For the text-containing cell, return its midpoint in [X, Y] coordinate format. 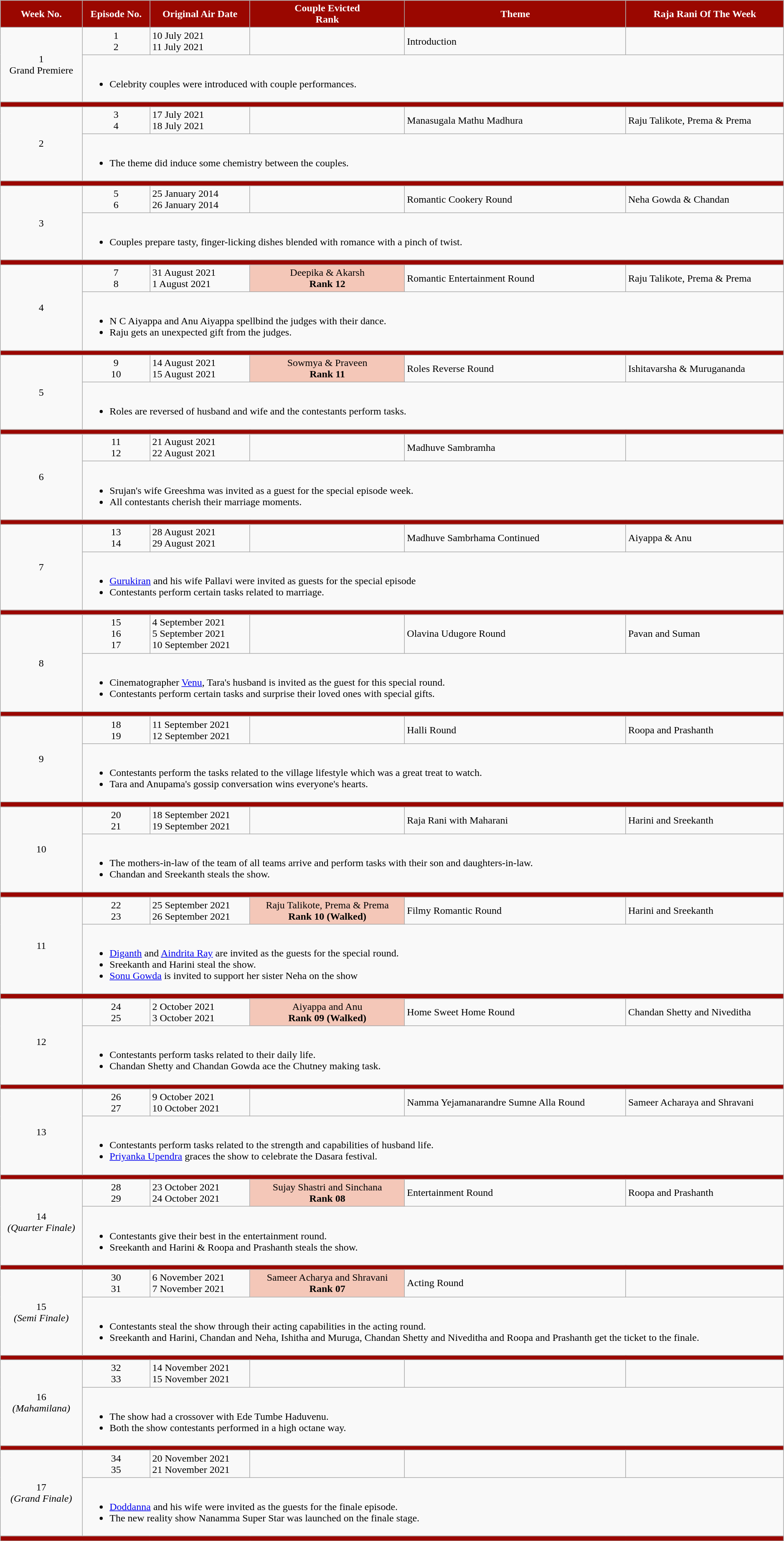
Entertainment Round [515, 1193]
18 September 202119 September 2021 [200, 820]
Contestants give their best in the entertainment round.Sreekanth and Harini & Roopa and Prashanth steals the show. [433, 1236]
The theme did induce some chemistry between the couples. [433, 157]
Sowmya & Praveen Rank 11 [327, 369]
11 September 202112 September 2021 [200, 730]
3031 [116, 1283]
N C Aiyappa and Anu Aiyappa spellbind the judges with their dance.Raju gets an unexpected gift from the judges. [433, 321]
Doddanna and his wife were invited as the guests for the finale episode.The new reality show Nanamma Super Star was launched on the finale stage. [433, 1507]
Original Air Date [200, 14]
34 [116, 120]
21 August 2021 22 August 2021 [200, 448]
Theme [515, 14]
2425 [116, 1012]
2021 [116, 820]
Introduction [515, 41]
Raju Talikote, Prema & Prema Rank 10 (Walked) [327, 911]
6 [41, 477]
14 November 202115 November 2021 [200, 1374]
9 [41, 759]
Week No. [41, 14]
31 August 20211 August 2021 [200, 278]
Couples prepare tasty, finger-licking dishes blended with romance with a pinch of twist. [433, 236]
1 2 [116, 41]
1819 [116, 730]
2 October 20213 October 2021 [200, 1012]
Filmy Romantic Round [515, 911]
4 September 20215 September 202110 September 2021 [200, 634]
Namma Yejamanarandre Sumne Alla Round [515, 1102]
Aiyappa & Anu [705, 538]
9 October 202110 October 2021 [200, 1102]
Ishitavarsha & Murugananda [705, 369]
The show had a crossover with Ede Tumbe Haduvenu.Both the show contestants performed in a high octane way. [433, 1416]
14(Quarter Finale) [41, 1222]
Sameer Acharya and Shravani Rank 07 [327, 1283]
6 November 20217 November 2021 [200, 1283]
11 [41, 946]
Halli Round [515, 730]
17(Grand Finale) [41, 1493]
5 [41, 392]
The mothers-in-law of the team of all teams arrive and perform tasks with their son and daughters-in-law.Chandan and Sreekanth steals the show. [433, 863]
2 [41, 144]
Celebrity couples were introduced with couple performances. [433, 79]
Olavina Udugore Round [515, 634]
Romantic Entertainment Round [515, 278]
Neha Gowda & Chandan [705, 199]
16(Mahamilana) [41, 1403]
Episode No. [116, 14]
13 [41, 1132]
1314 [116, 538]
12 [41, 1041]
78 [116, 278]
20 November 202121 November 2021 [200, 1464]
Aiyappa and Anu Rank 09 (Walked) [327, 1012]
Contestants perform tasks related to the strength and capabilities of husband life.Priyanka Upendra graces the show to celebrate the Dasara festival. [433, 1145]
Manasugala Mathu Madhura [515, 120]
Madhuve Sambramha [515, 448]
8 [41, 663]
Gurukiran and his wife Pallavi were invited as guests for the special episodeContestants perform certain tasks related to marriage. [433, 581]
Roles are reversed of husband and wife and the contestants perform tasks. [433, 406]
Acting Round [515, 1283]
Home Sweet Home Round [515, 1012]
910 [116, 369]
23 October 202124 October 2021 [200, 1193]
17 July 202118 July 2021 [200, 120]
25 September 202126 September 2021 [200, 911]
56 [116, 199]
Madhuve Sambrhama Continued [515, 538]
15(Semi Finale) [41, 1312]
Romantic Cookery Round [515, 199]
28 August 202129 August 2021 [200, 538]
1 Grand Premiere [41, 65]
7 [41, 567]
3233 [116, 1374]
3 [41, 223]
Couple Evicted Rank [327, 14]
4 [41, 308]
Pavan and Suman [705, 634]
Sujay Shastri and Sinchana Rank 08 [327, 1193]
1112 [116, 448]
10 July 202111 July 2021 [200, 41]
2829 [116, 1193]
Raja Rani Of The Week [705, 14]
Contestants perform tasks related to their daily life.Chandan Shetty and Chandan Gowda ace the Chutney making task. [433, 1055]
2223 [116, 911]
Srujan's wife Greeshma was invited as a guest for the special episode week.All contestants cherish their marriage moments. [433, 491]
Deepika & Akarsh Rank 12 [327, 278]
14 August 2021 15 August 2021 [200, 369]
Chandan Shetty and Niveditha [705, 1012]
2627 [116, 1102]
Raja Rani with Maharani [515, 820]
3435 [116, 1464]
151617 [116, 634]
10 [41, 849]
25 January 2014 26 January 2014 [200, 199]
Sameer Acharaya and Shravani [705, 1102]
Roles Reverse Round [515, 369]
